Find where the given text appears and provide that cell's center as (X, Y) coordinate. 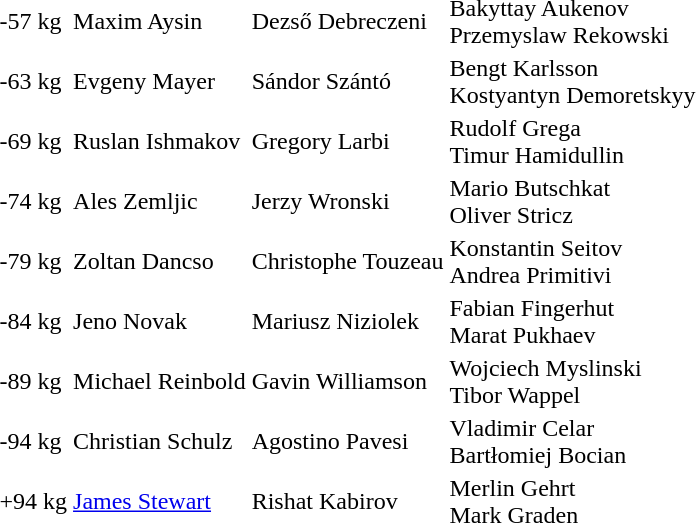
Gavin Williamson (348, 382)
Ruslan Ishmakov (160, 142)
Zoltan Dancso (160, 262)
Evgeny Mayer (160, 82)
Christophe Touzeau (348, 262)
Mariusz Niziolek (348, 322)
Christian Schulz (160, 442)
Sándor Szántó (348, 82)
Agostino Pavesi (348, 442)
Ales Zemljic (160, 202)
Michael Reinbold (160, 382)
Jeno Novak (160, 322)
Jerzy Wronski (348, 202)
Gregory Larbi (348, 142)
